Output the [X, Y] coordinate of the center of the cell containing the given text.  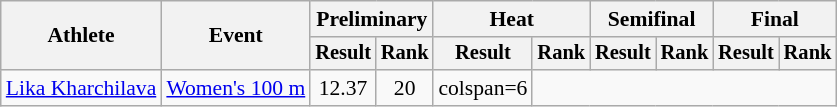
Heat [512, 19]
colspan=6 [482, 88]
Final [774, 19]
Preliminary [372, 19]
12.37 [343, 88]
Semifinal [652, 19]
Women's 100 m [236, 88]
20 [405, 88]
Event [236, 36]
Lika Kharchilava [82, 88]
Athlete [82, 36]
